Determine the [x, y] coordinate at the center of the cell enclosing the given text.  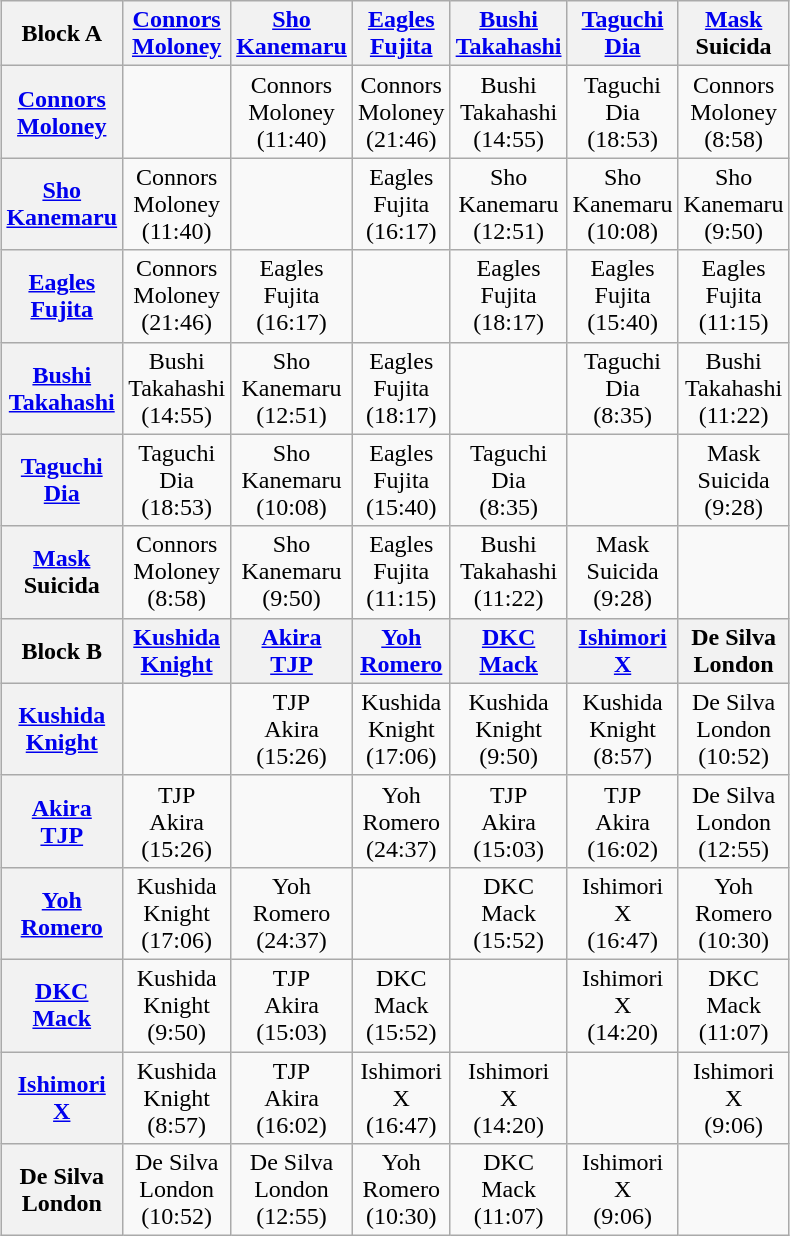
TaguchiDia (18:53) [177, 480]
EaglesFujita (11:15) [401, 572]
ShoKanemaru(10:08) [292, 480]
ShoKanemaru (12:51) [508, 204]
ShoKanemaru(12:51) [292, 388]
Block B [62, 650]
De Silva London (12:55) [292, 1190]
EaglesFujita(11:15) [734, 296]
TaguchiDia(18:53) [622, 112]
De Silva London(12:55) [734, 821]
ShoKanemaru (10:08) [622, 204]
Block A [62, 34]
